Identify which cell holds the provided text, then report its [X, Y] central coordinate. 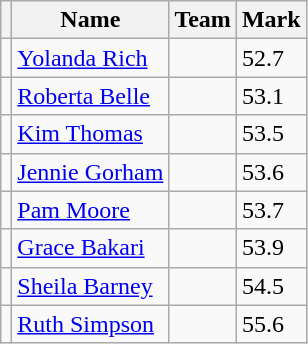
Team [203, 20]
55.6 [271, 324]
53.5 [271, 134]
54.5 [271, 286]
Jennie Gorham [90, 172]
Name [90, 20]
53.9 [271, 248]
52.7 [271, 58]
53.6 [271, 172]
Roberta Belle [90, 96]
Mark [271, 20]
Sheila Barney [90, 286]
53.1 [271, 96]
Grace Bakari [90, 248]
Yolanda Rich [90, 58]
Pam Moore [90, 210]
53.7 [271, 210]
Kim Thomas [90, 134]
Ruth Simpson [90, 324]
